Search for the cell housing the specified text and yield its (X, Y) center coordinate. 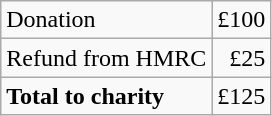
£25 (242, 58)
Donation (106, 20)
Total to charity (106, 96)
£125 (242, 96)
£100 (242, 20)
Refund from HMRC (106, 58)
